Return (X, Y) of the center of cell containing provided text 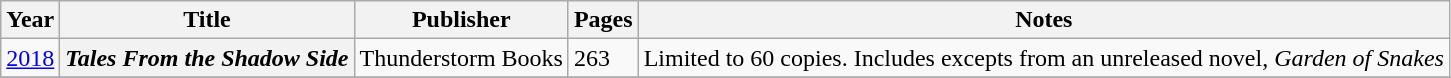
Title (207, 20)
Notes (1044, 20)
Tales From the Shadow Side (207, 58)
263 (603, 58)
Publisher (461, 20)
2018 (30, 58)
Pages (603, 20)
Thunderstorm Books (461, 58)
Year (30, 20)
Limited to 60 copies. Includes excepts from an unreleased novel, Garden of Snakes (1044, 58)
